Identify which cell holds the provided text, then report its [X, Y] central coordinate. 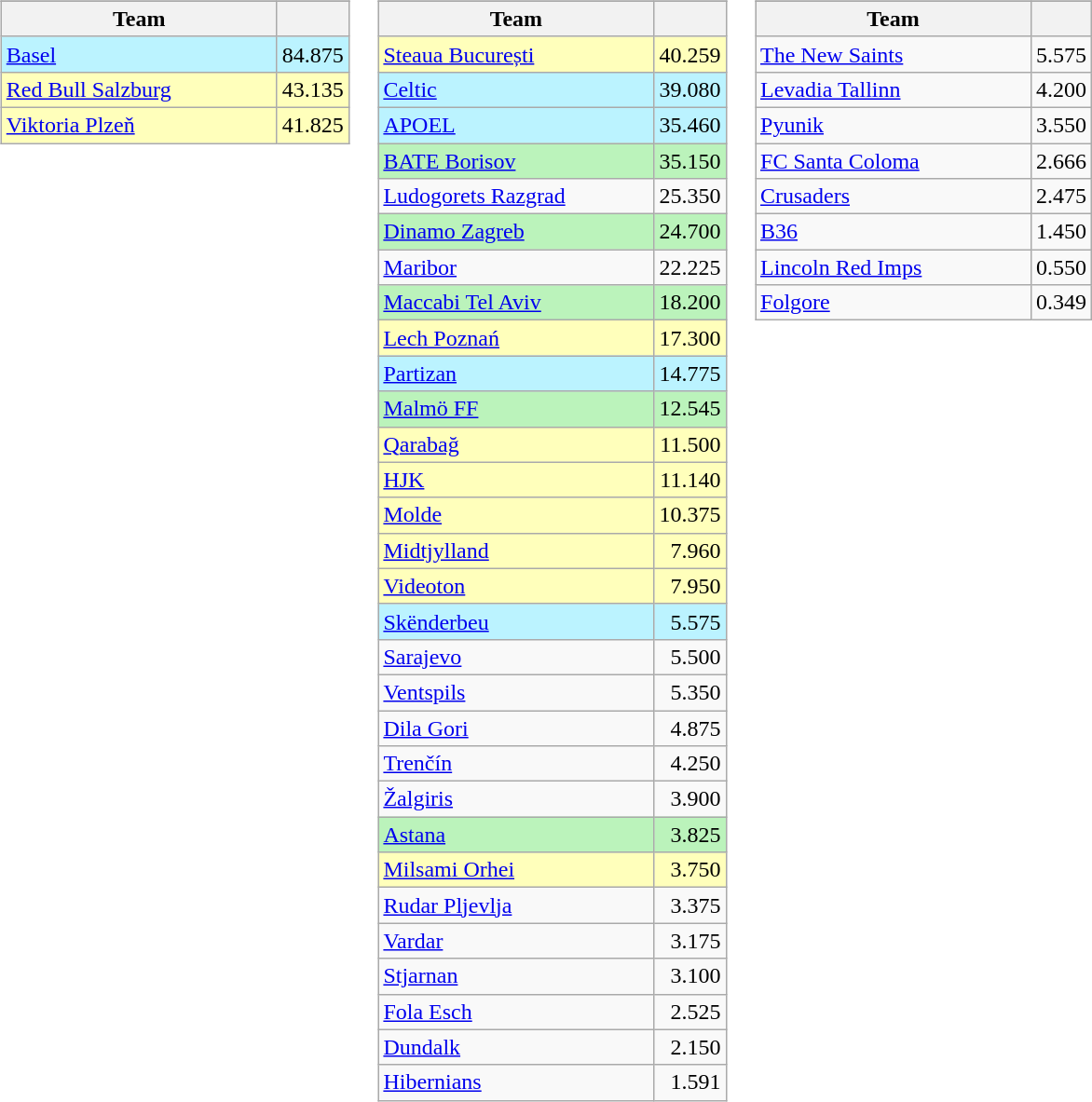
Lincoln Red Imps [893, 267]
35.460 [689, 125]
Sarajevo [516, 657]
Milsami Orhei [516, 870]
Viktoria Plzeň [139, 125]
Dila Gori [516, 728]
Ludogorets Razgrad [516, 197]
4.250 [689, 764]
11.500 [689, 444]
Red Bull Salzburg [139, 89]
Lech Poznań [516, 338]
3.100 [689, 976]
43.135 [313, 89]
Skënderbeu [516, 621]
Partizan [516, 374]
Astana [516, 835]
22.225 [689, 267]
Levadia Tallinn [893, 89]
Videoton [516, 586]
18.200 [689, 303]
B36 [893, 232]
3.750 [689, 870]
11.140 [689, 480]
Basel [139, 54]
Žalgiris [516, 799]
Crusaders [893, 197]
Ventspils [516, 692]
Trenčín [516, 764]
Fola Esch [516, 1012]
0.349 [1062, 303]
Dinamo Zagreb [516, 232]
FC Santa Coloma [893, 161]
Hibernians [516, 1082]
APOEL [516, 125]
14.775 [689, 374]
3.175 [689, 941]
4.875 [689, 728]
1.591 [689, 1082]
84.875 [313, 54]
41.825 [313, 125]
Maccabi Tel Aviv [516, 303]
5.500 [689, 657]
10.375 [689, 515]
HJK [516, 480]
3.550 [1062, 125]
Folgore [893, 303]
7.950 [689, 586]
Maribor [516, 267]
Rudar Pljevlja [516, 905]
12.545 [689, 409]
Pyunik [893, 125]
4.200 [1062, 89]
Molde [516, 515]
Stjarnan [516, 976]
24.700 [689, 232]
3.900 [689, 799]
35.150 [689, 161]
Dundalk [516, 1047]
Vardar [516, 941]
3.825 [689, 835]
17.300 [689, 338]
Celtic [516, 89]
The New Saints [893, 54]
7.960 [689, 551]
1.450 [1062, 232]
40.259 [689, 54]
2.666 [1062, 161]
3.375 [689, 905]
25.350 [689, 197]
BATE Borisov [516, 161]
Qarabağ [516, 444]
Malmö FF [516, 409]
5.350 [689, 692]
2.475 [1062, 197]
Midtjylland [516, 551]
39.080 [689, 89]
0.550 [1062, 267]
2.525 [689, 1012]
2.150 [689, 1047]
Steaua București [516, 54]
